Pinpoint the cell where the given text exists, returning its (x, y) midpoint coordinate. 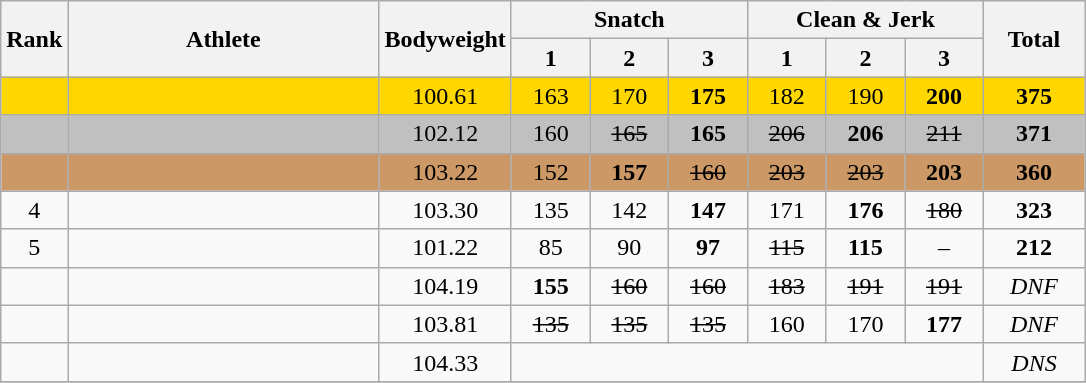
163 (550, 96)
97 (708, 248)
182 (786, 96)
183 (786, 286)
371 (1034, 134)
200 (944, 96)
Bodyweight (445, 39)
176 (866, 210)
Total (1034, 39)
180 (944, 210)
323 (1034, 210)
103.81 (445, 324)
142 (630, 210)
85 (550, 248)
171 (786, 210)
Clean & Jerk (865, 20)
155 (550, 286)
360 (1034, 172)
5 (34, 248)
177 (944, 324)
DNS (1034, 362)
100.61 (445, 96)
102.12 (445, 134)
190 (866, 96)
Athlete (224, 39)
– (944, 248)
147 (708, 210)
Snatch (629, 20)
101.22 (445, 248)
4 (34, 210)
103.22 (445, 172)
157 (630, 172)
375 (1034, 96)
103.30 (445, 210)
211 (944, 134)
Rank (34, 39)
212 (1034, 248)
175 (708, 96)
104.33 (445, 362)
104.19 (445, 286)
152 (550, 172)
90 (630, 248)
